Scan for the cell matching the given text and deliver its (X, Y) coordinate at center. 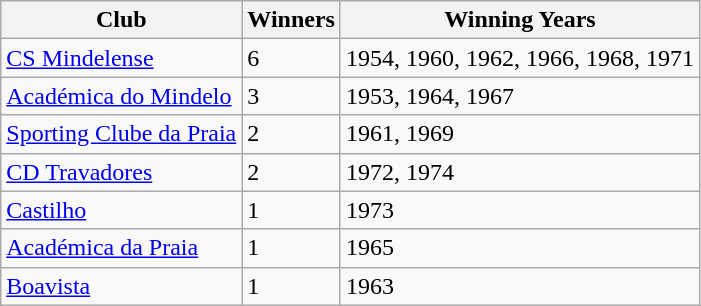
CD Travadores (122, 172)
Boavista (122, 286)
1963 (520, 286)
Académica da Praia (122, 248)
1965 (520, 248)
3 (292, 96)
Castilho (122, 210)
Club (122, 20)
1972, 1974 (520, 172)
Académica do Mindelo (122, 96)
Winners (292, 20)
Winning Years (520, 20)
1961, 1969 (520, 134)
Sporting Clube da Praia (122, 134)
1954, 1960, 1962, 1966, 1968, 1971 (520, 58)
6 (292, 58)
CS Mindelense (122, 58)
1973 (520, 210)
1953, 1964, 1967 (520, 96)
